Return [x, y] of the center of cell containing provided text 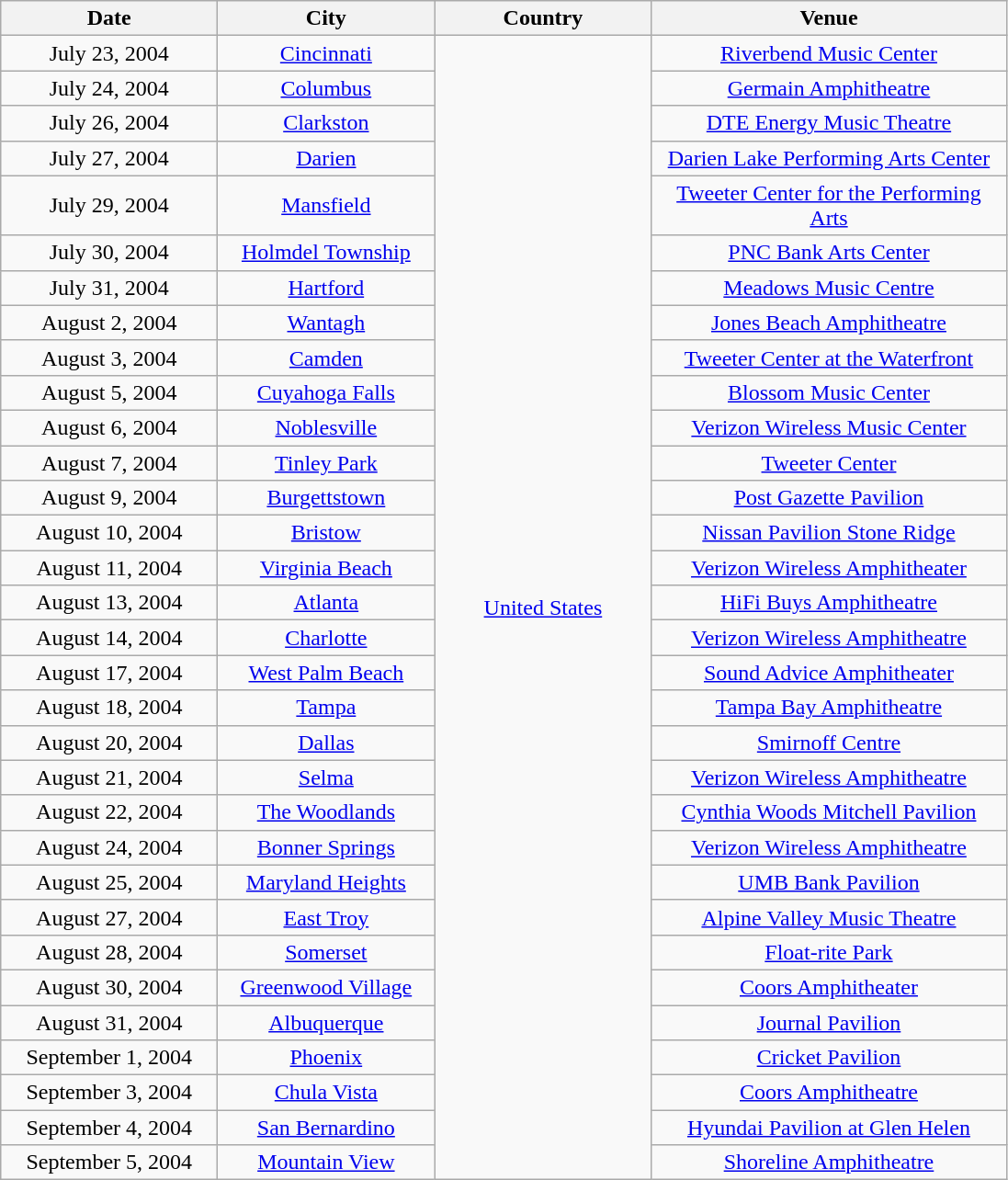
Germain Amphitheatre [829, 88]
Holmdel Township [326, 253]
City [326, 18]
The Woodlands [326, 812]
East Troy [326, 917]
Tampa [326, 708]
August 3, 2004 [109, 357]
Maryland Heights [326, 882]
August 31, 2004 [109, 1023]
Sound Advice Amphitheater [829, 673]
Cricket Pavilion [829, 1058]
August 28, 2004 [109, 952]
July 27, 2004 [109, 158]
August 18, 2004 [109, 708]
Jones Beach Amphitheatre [829, 323]
Phoenix [326, 1058]
July 26, 2004 [109, 123]
Smirnoff Centre [829, 743]
PNC Bank Arts Center [829, 253]
Virginia Beach [326, 568]
August 2, 2004 [109, 323]
August 9, 2004 [109, 498]
July 23, 2004 [109, 53]
San Bernardino [326, 1128]
United States [543, 608]
Tweeter Center at the Waterfront [829, 357]
Chula Vista [326, 1093]
Charlotte [326, 638]
September 4, 2004 [109, 1128]
Hartford [326, 288]
August 11, 2004 [109, 568]
August 14, 2004 [109, 638]
July 24, 2004 [109, 88]
Atlanta [326, 603]
Albuquerque [326, 1023]
Cincinnati [326, 53]
Tweeter Center [829, 462]
Riverbend Music Center [829, 53]
Mountain View [326, 1163]
UMB Bank Pavilion [829, 882]
Columbus [326, 88]
August 21, 2004 [109, 777]
July 30, 2004 [109, 253]
Bonner Springs [326, 847]
August 10, 2004 [109, 533]
Coors Amphitheatre [829, 1093]
Venue [829, 18]
Bristow [326, 533]
September 1, 2004 [109, 1058]
August 27, 2004 [109, 917]
Verizon Wireless Music Center [829, 427]
Coors Amphitheater [829, 987]
August 30, 2004 [109, 987]
August 5, 2004 [109, 392]
Somerset [326, 952]
August 22, 2004 [109, 812]
Alpine Valley Music Theatre [829, 917]
August 6, 2004 [109, 427]
August 7, 2004 [109, 462]
July 31, 2004 [109, 288]
Float-rite Park [829, 952]
Mansfield [326, 206]
Dallas [326, 743]
Burgettstown [326, 498]
Cynthia Woods Mitchell Pavilion [829, 812]
HiFi Buys Amphitheatre [829, 603]
Tinley Park [326, 462]
August 17, 2004 [109, 673]
August 24, 2004 [109, 847]
Wantagh [326, 323]
Darien Lake Performing Arts Center [829, 158]
Hyundai Pavilion at Glen Helen [829, 1128]
August 25, 2004 [109, 882]
Post Gazette Pavilion [829, 498]
Camden [326, 357]
Clarkston [326, 123]
Meadows Music Centre [829, 288]
July 29, 2004 [109, 206]
Date [109, 18]
Verizon Wireless Amphitheater [829, 568]
August 20, 2004 [109, 743]
Cuyahoga Falls [326, 392]
Shoreline Amphitheatre [829, 1163]
Country [543, 18]
Nissan Pavilion Stone Ridge [829, 533]
Tampa Bay Amphitheatre [829, 708]
Tweeter Center for the Performing Arts [829, 206]
DTE Energy Music Theatre [829, 123]
Journal Pavilion [829, 1023]
Noblesville [326, 427]
September 5, 2004 [109, 1163]
Darien [326, 158]
Greenwood Village [326, 987]
September 3, 2004 [109, 1093]
Blossom Music Center [829, 392]
Selma [326, 777]
West Palm Beach [326, 673]
August 13, 2004 [109, 603]
